Detect which cell encompasses the target text, then output its [x, y] center coordinate. 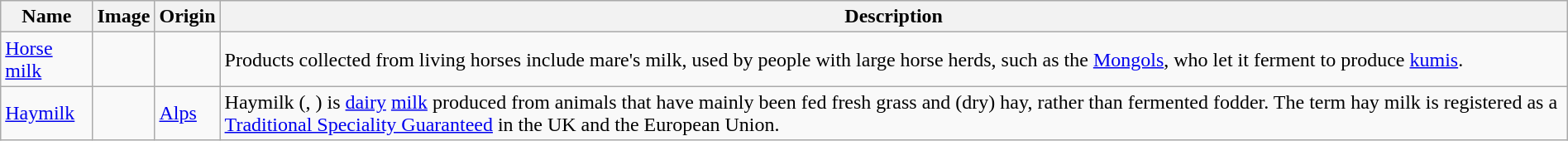
Origin [187, 17]
Description [893, 17]
Haymilk [46, 113]
Name [46, 17]
Horse milk [46, 60]
Alps [187, 113]
Image [124, 17]
